Pinpoint the cell where the given text exists, returning its [x, y] midpoint coordinate. 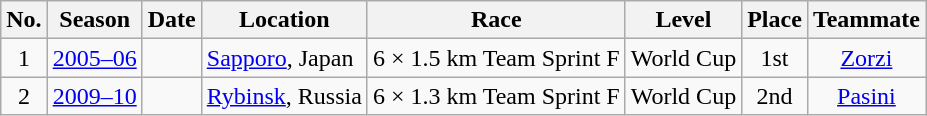
Date [172, 20]
Rybinsk, Russia [284, 96]
2005–06 [94, 58]
2009–10 [94, 96]
6 × 1.5 km Team Sprint F [496, 58]
Location [284, 20]
No. [24, 20]
Place [775, 20]
Pasini [866, 96]
Level [683, 20]
Sapporo, Japan [284, 58]
2nd [775, 96]
1 [24, 58]
Zorzi [866, 58]
Teammate [866, 20]
Season [94, 20]
Race [496, 20]
1st [775, 58]
2 [24, 96]
6 × 1.3 km Team Sprint F [496, 96]
